Provide the [X, Y] coordinate of the cell's center where the given text is located.  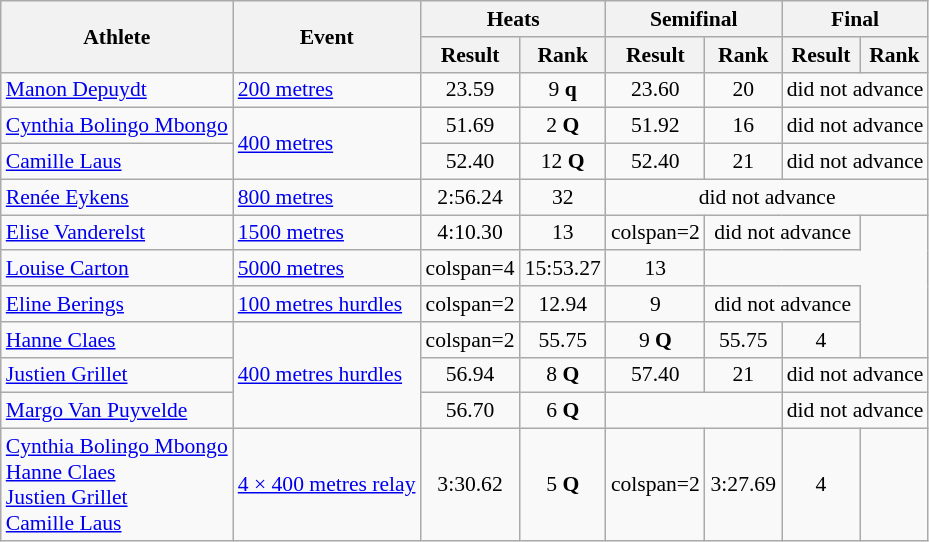
Event [327, 36]
Camille Laus [117, 162]
Athlete [117, 36]
8 Q [563, 375]
100 metres hurdles [327, 304]
colspan=4 [470, 269]
4:10.30 [470, 233]
57.40 [656, 375]
2:56.24 [470, 197]
1500 metres [327, 233]
Renée Eykens [117, 197]
5000 metres [327, 269]
9 [656, 304]
400 metres hurdles [327, 376]
800 metres [327, 197]
12.94 [563, 304]
4 × 400 metres relay [327, 485]
Justien Grillet [117, 375]
Final [856, 19]
56.70 [470, 411]
23.60 [656, 90]
3:27.69 [744, 485]
51.69 [470, 126]
Manon Depuydt [117, 90]
6 Q [563, 411]
16 [744, 126]
200 metres [327, 90]
Eline Berings [117, 304]
Hanne Claes [117, 340]
Heats [514, 19]
32 [563, 197]
400 metres [327, 144]
Elise Vanderelst [117, 233]
Louise Carton [117, 269]
56.94 [470, 375]
Cynthia Bolingo Mbongo [117, 126]
Cynthia Bolingo MbongoHanne ClaesJustien GrilletCamille Laus [117, 485]
3:30.62 [470, 485]
12 Q [563, 162]
20 [744, 90]
Margo Van Puyvelde [117, 411]
Semifinal [694, 19]
51.92 [656, 126]
2 Q [563, 126]
9 q [563, 90]
23.59 [470, 90]
9 Q [656, 340]
15:53.27 [563, 269]
5 Q [563, 485]
